Return [x, y] of the center of cell containing provided text 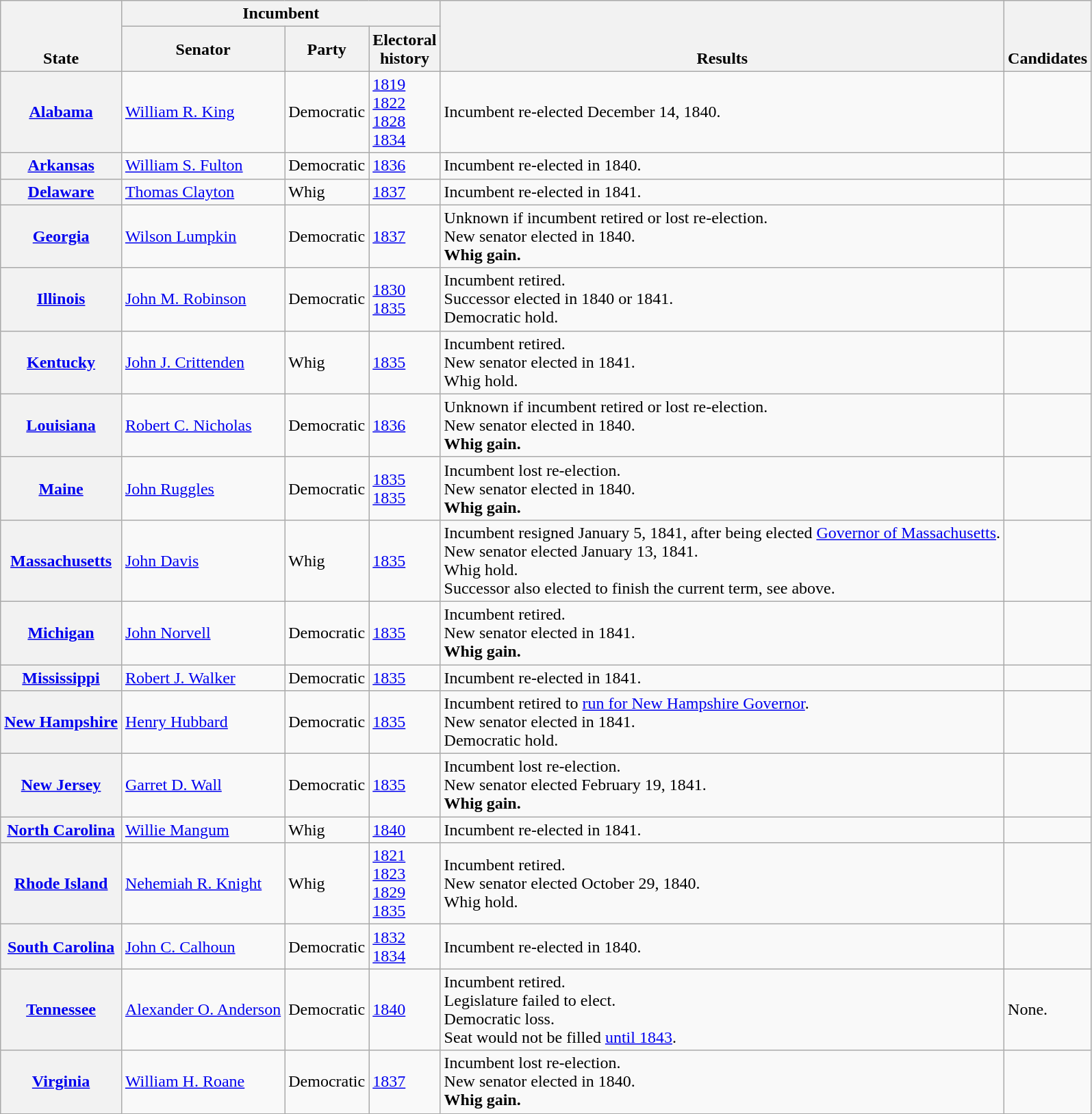
Candidates [1047, 36]
Georgia [62, 236]
Incumbent retired.Legislature failed to elect.Democratic loss.Seat would not be filled until 1843. [722, 1009]
1835 1835 [405, 488]
Electoralhistory [405, 49]
Incumbent [281, 14]
Senator [203, 49]
John Ruggles [203, 488]
John J. Crittenden [203, 362]
1819182218281834 [405, 112]
Virginia [62, 1082]
William H. Roane [203, 1082]
New Jersey [62, 785]
Rhode Island [62, 883]
Tennessee [62, 1009]
1830 1835 [405, 299]
South Carolina [62, 946]
Mississippi [62, 677]
Incumbent lost re-election.New senator elected February 19, 1841.Whig gain. [722, 785]
John M. Robinson [203, 299]
John C. Calhoun [203, 946]
Incumbent re-elected December 14, 1840. [722, 112]
1832 1834 [405, 946]
Garret D. Wall [203, 785]
Arkansas [62, 166]
Michigan [62, 633]
John Davis [203, 560]
Thomas Clayton [203, 192]
Wilson Lumpkin [203, 236]
Incumbent retired to run for New Hampshire Governor.New senator elected in 1841.Democratic hold. [722, 722]
Alexander O. Anderson [203, 1009]
State [62, 36]
Party [327, 49]
Alabama [62, 112]
Incumbent retired.New senator elected in 1841.Whig gain. [722, 633]
Willie Mangum [203, 830]
William S. Fulton [203, 166]
Illinois [62, 299]
Massachusetts [62, 560]
John Norvell [203, 633]
Louisiana [62, 425]
Incumbent retired.New senator elected in 1841.Whig hold. [722, 362]
New Hampshire [62, 722]
Nehemiah R. Knight [203, 883]
Results [722, 36]
Delaware [62, 192]
1821 182318291835 [405, 883]
North Carolina [62, 830]
None. [1047, 1009]
Kentucky [62, 362]
Incumbent retired.Successor elected in 1840 or 1841.Democratic hold. [722, 299]
Maine [62, 488]
Incumbent retired.New senator elected October 29, 1840.Whig hold. [722, 883]
William R. King [203, 112]
Henry Hubbard [203, 722]
Robert C. Nicholas [203, 425]
Robert J. Walker [203, 677]
